Pinpoint the cell where the given text exists, returning its [x, y] midpoint coordinate. 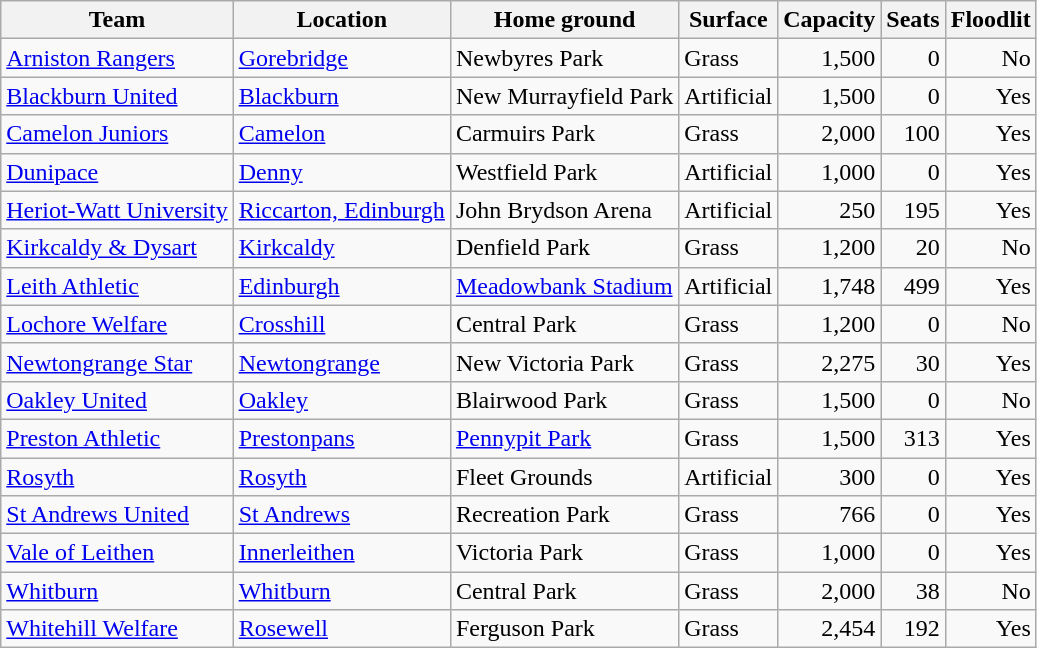
766 [830, 515]
Victoria Park [564, 553]
Denny [342, 172]
Team [117, 20]
Blackburn United [117, 96]
John Brydson Arena [564, 210]
Oakley United [117, 400]
20 [913, 248]
Lochore Welfare [117, 324]
Prestonpans [342, 438]
Whitehill Welfare [117, 629]
Riccarton, Edinburgh [342, 210]
Seats [913, 20]
Recreation Park [564, 515]
Kirkcaldy & Dysart [117, 248]
313 [913, 438]
Oakley [342, 400]
Surface [728, 20]
Blairwood Park [564, 400]
Blackburn [342, 96]
Floodlit [990, 20]
Location [342, 20]
Pennypit Park [564, 438]
195 [913, 210]
Denfield Park [564, 248]
Newtongrange [342, 362]
Preston Athletic [117, 438]
Fleet Grounds [564, 477]
Home ground [564, 20]
38 [913, 591]
Edinburgh [342, 286]
Innerleithen [342, 553]
Ferguson Park [564, 629]
New Murrayfield Park [564, 96]
New Victoria Park [564, 362]
Rosewell [342, 629]
Dunipace [117, 172]
Newbyres Park [564, 58]
Vale of Leithen [117, 553]
St Andrews [342, 515]
Capacity [830, 20]
2,275 [830, 362]
Newtongrange Star [117, 362]
1,748 [830, 286]
Camelon Juniors [117, 134]
Kirkcaldy [342, 248]
Carmuirs Park [564, 134]
Westfield Park [564, 172]
30 [913, 362]
300 [830, 477]
Meadowbank Stadium [564, 286]
Leith Athletic [117, 286]
499 [913, 286]
192 [913, 629]
St Andrews United [117, 515]
250 [830, 210]
Crosshill [342, 324]
Camelon [342, 134]
Arniston Rangers [117, 58]
2,454 [830, 629]
Heriot-Watt University [117, 210]
100 [913, 134]
Gorebridge [342, 58]
